From the cell containing the given text, extract its center point as (X, Y) coordinate. 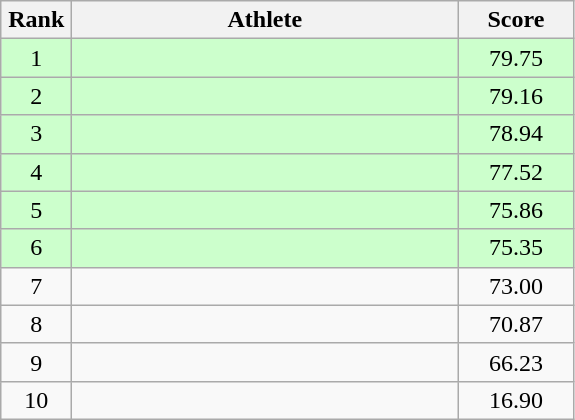
Rank (36, 20)
79.75 (516, 58)
77.52 (516, 172)
4 (36, 172)
6 (36, 248)
5 (36, 210)
79.16 (516, 96)
75.86 (516, 210)
10 (36, 400)
1 (36, 58)
2 (36, 96)
7 (36, 286)
Score (516, 20)
8 (36, 324)
Athlete (265, 20)
66.23 (516, 362)
9 (36, 362)
73.00 (516, 286)
3 (36, 134)
70.87 (516, 324)
78.94 (516, 134)
75.35 (516, 248)
16.90 (516, 400)
